Search for the cell housing the specified text and yield its [x, y] center coordinate. 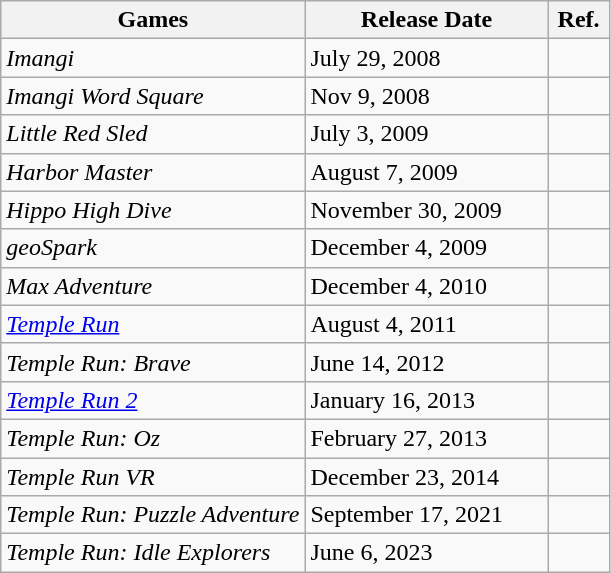
Harbor Master [153, 172]
September 17, 2021 [426, 515]
Little Red Sled [153, 134]
February 27, 2013 [426, 438]
Release Date [426, 20]
July 3, 2009 [426, 134]
Temple Run: Brave [153, 362]
Hippo High Dive [153, 210]
December 4, 2010 [426, 286]
November 30, 2009 [426, 210]
Temple Run: Puzzle Adventure [153, 515]
Ref. [578, 20]
June 14, 2012 [426, 362]
Games [153, 20]
June 6, 2023 [426, 553]
Imangi [153, 58]
Temple Run: Oz [153, 438]
Imangi Word Square [153, 96]
August 4, 2011 [426, 324]
December 4, 2009 [426, 248]
geoSpark [153, 248]
Nov 9, 2008 [426, 96]
Temple Run 2 [153, 400]
January 16, 2013 [426, 400]
Temple Run: Idle Explorers [153, 553]
July 29, 2008 [426, 58]
Temple Run VR [153, 477]
Max Adventure [153, 286]
Temple Run [153, 324]
December 23, 2014 [426, 477]
August 7, 2009 [426, 172]
